From the cell containing the given text, extract its center point as (X, Y) coordinate. 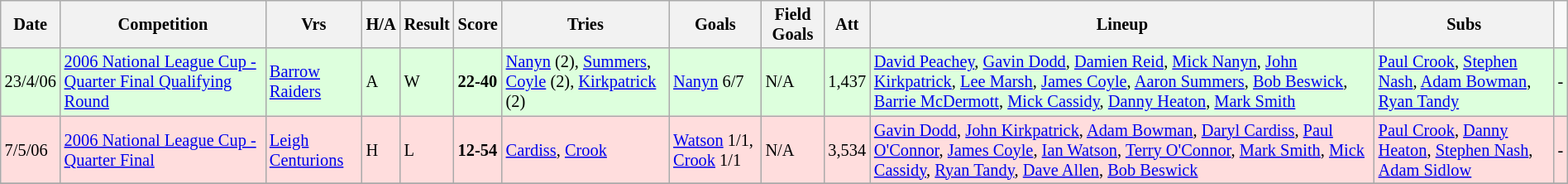
Goals (715, 24)
Result (427, 24)
Date (31, 24)
2006 National League Cup - Quarter Final (163, 150)
Lineup (1122, 24)
A (381, 82)
Paul Crook, Stephen Nash, Adam Bowman, Ryan Tandy (1464, 82)
Att (847, 24)
22-40 (478, 82)
Nanyn 6/7 (715, 82)
Tries (586, 24)
Field Goals (793, 24)
Nanyn (2), Summers, Coyle (2), Kirkpatrick (2) (586, 82)
Watson 1/1, Crook 1/1 (715, 150)
Barrow Raiders (314, 82)
7/5/06 (31, 150)
Subs (1464, 24)
Paul Crook, Danny Heaton, Stephen Nash, Adam Sidlow (1464, 150)
L (427, 150)
Score (478, 24)
23/4/06 (31, 82)
2006 National League Cup - Quarter Final Qualifying Round (163, 82)
1,437 (847, 82)
Vrs (314, 24)
3,534 (847, 150)
12-54 (478, 150)
Cardiss, Crook (586, 150)
H/A (381, 24)
W (427, 82)
Competition (163, 24)
H (381, 150)
Leigh Centurions (314, 150)
